Find where the given text appears and provide that cell's center as [X, Y] coordinate. 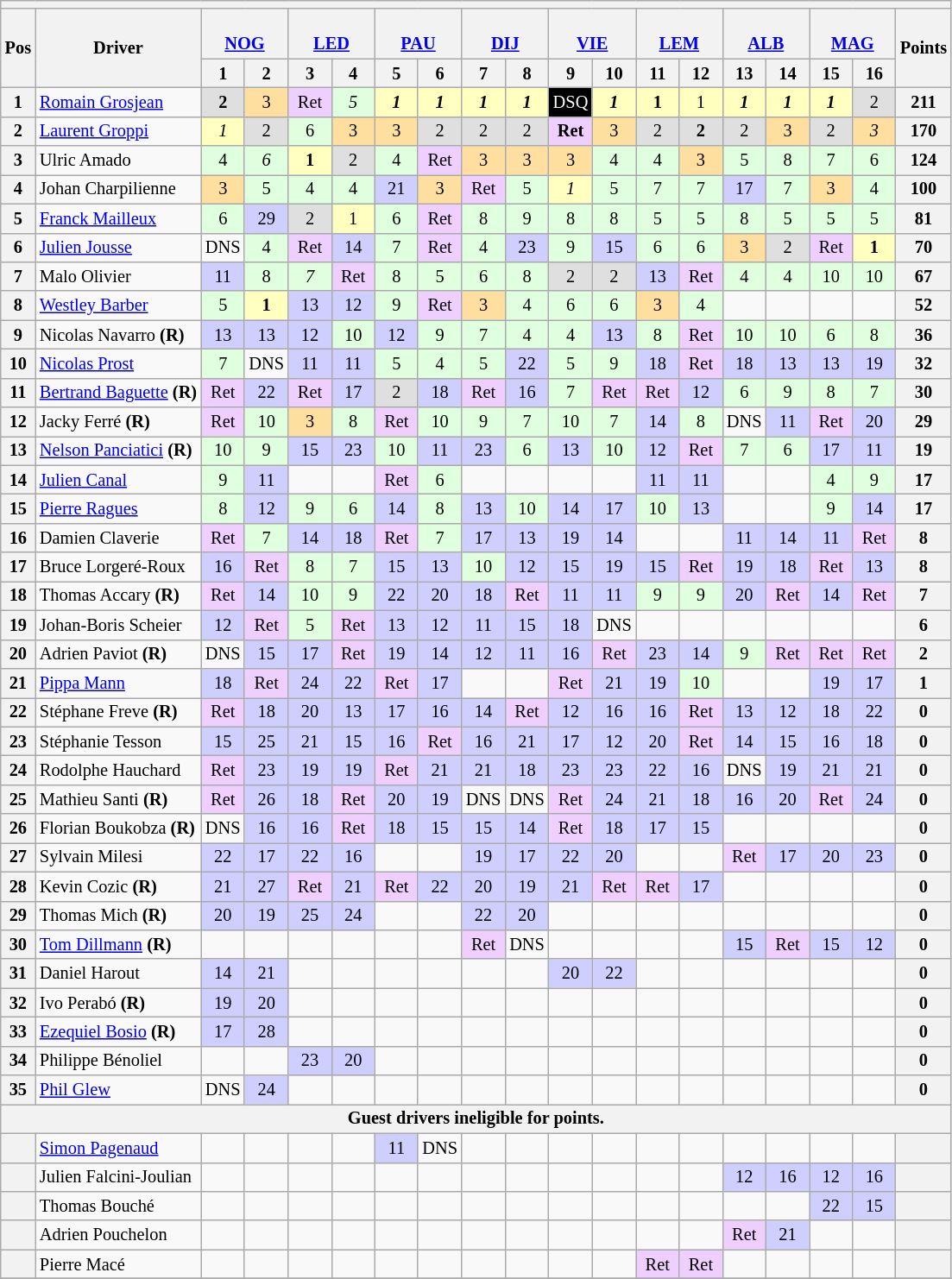
Rodolphe Hauchard [118, 770]
Philippe Bénoliel [118, 1061]
Damien Claverie [118, 538]
Pippa Mann [118, 683]
211 [924, 102]
33 [18, 1031]
Nicolas Navarro (R) [118, 335]
34 [18, 1061]
Nicolas Prost [118, 363]
Julien Jousse [118, 248]
Points [924, 48]
Westley Barber [118, 306]
Sylvain Milesi [118, 857]
MAG [853, 34]
Julien Canal [118, 480]
36 [924, 335]
Stéphane Freve (R) [118, 712]
Franck Mailleux [118, 218]
Ezequiel Bosio (R) [118, 1031]
52 [924, 306]
Pos [18, 48]
LED [331, 34]
Ivo Perabó (R) [118, 1003]
31 [18, 973]
Adrien Pouchelon [118, 1235]
Romain Grosjean [118, 102]
Tom Dillmann (R) [118, 944]
Nelson Panciatici (R) [118, 450]
LEM [679, 34]
Stéphanie Tesson [118, 741]
Johan Charpilienne [118, 189]
ALB [766, 34]
Thomas Accary (R) [118, 595]
Malo Olivier [118, 276]
Phil Glew [118, 1090]
70 [924, 248]
Laurent Groppi [118, 131]
Kevin Cozic (R) [118, 886]
81 [924, 218]
Simon Pagenaud [118, 1148]
DSQ [571, 102]
Julien Falcini-Joulian [118, 1177]
67 [924, 276]
Jacky Ferré (R) [118, 422]
Johan-Boris Scheier [118, 625]
Florian Boukobza (R) [118, 829]
VIE [592, 34]
PAU [418, 34]
Thomas Mich (R) [118, 916]
124 [924, 161]
170 [924, 131]
Thomas Bouché [118, 1206]
NOG [245, 34]
Pierre Ragues [118, 508]
Mathieu Santi (R) [118, 799]
DIJ [506, 34]
100 [924, 189]
Ulric Amado [118, 161]
Pierre Macé [118, 1264]
Daniel Harout [118, 973]
Adrien Paviot (R) [118, 654]
Driver [118, 48]
35 [18, 1090]
Bertrand Baguette (R) [118, 393]
Guest drivers ineligible for points. [476, 1118]
Bruce Lorgeré-Roux [118, 567]
